Output the [x, y] coordinate of the center of the cell containing the given text.  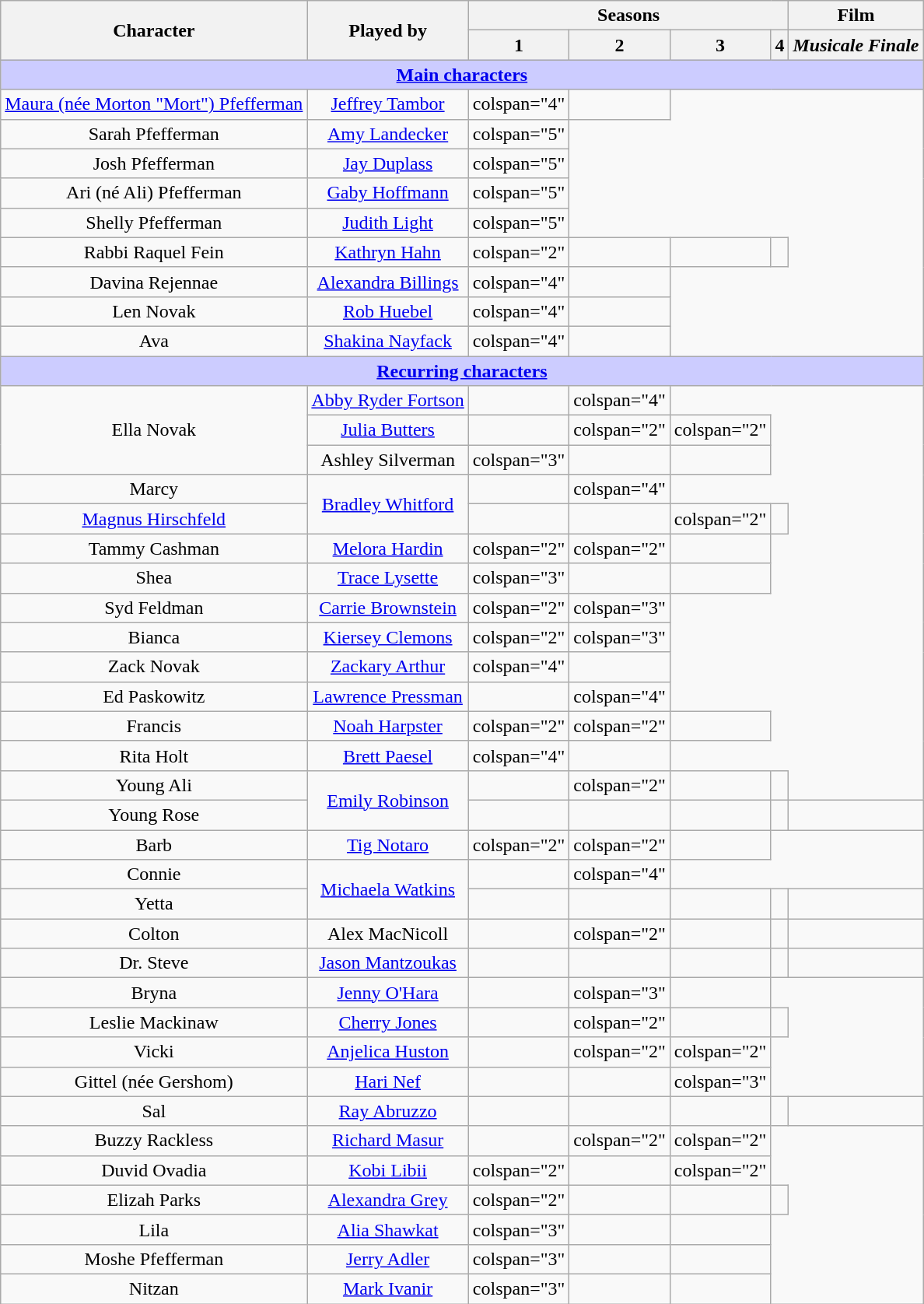
Kiersey Clemons [387, 637]
Bradley Whitford [387, 504]
Sal [154, 1111]
Ray Abruzzo [387, 1111]
Maura (née Morton "Mort") Pfefferman [154, 104]
Young Rose [154, 815]
Abby Ryder Fortson [387, 401]
Ella Novak [154, 430]
Richard Masur [387, 1141]
Played by [387, 30]
1 [519, 45]
Jason Mantzoukas [387, 963]
Moshe Pfefferman [154, 1259]
Rabbi Raquel Fein [154, 252]
Shakina Nayfack [387, 341]
3 [720, 45]
Alexandra Grey [387, 1200]
Connie [154, 875]
Musicale Finale [856, 45]
Rob Huebel [387, 311]
Character [154, 30]
Film [856, 16]
Main characters [462, 75]
4 [779, 45]
Dr. Steve [154, 963]
Amy Landecker [387, 134]
Bianca [154, 637]
Bryna [154, 993]
Noah Harpster [387, 726]
Ashley Silverman [387, 460]
Gittel (née Gershom) [154, 1081]
Zackary Arthur [387, 667]
Trace Lysette [387, 578]
Cherry Jones [387, 1022]
Anjelica Huston [387, 1052]
Emily Robinson [387, 800]
Judith Light [387, 223]
Mark Ivanir [387, 1288]
Lawrence Pressman [387, 696]
Rita Holt [154, 755]
Buzzy Rackless [154, 1141]
Elizah Parks [154, 1200]
Sarah Pfefferman [154, 134]
Francis [154, 726]
Jerry Adler [387, 1259]
Ava [154, 341]
Magnus Hirschfeld [154, 519]
Ari (né Ali) Pfefferman [154, 193]
2 [620, 45]
Tammy Cashman [154, 549]
Barb [154, 844]
Julia Butters [387, 430]
Alia Shawkat [387, 1229]
Colton [154, 934]
Brett Paesel [387, 755]
Carrie Brownstein [387, 608]
Marcy [154, 489]
Young Ali [154, 785]
Shea [154, 578]
Yetta [154, 904]
Jeffrey Tambor [387, 104]
Lila [154, 1229]
Shelly Pfefferman [154, 223]
Melora Hardin [387, 549]
Tig Notaro [387, 844]
Kobi Libii [387, 1170]
Recurring characters [462, 371]
Hari Nef [387, 1081]
Seasons [628, 16]
Jay Duplass [387, 163]
Vicki [154, 1052]
Alex MacNicoll [387, 934]
Gaby Hoffmann [387, 193]
Zack Novak [154, 667]
Len Novak [154, 311]
Nitzan [154, 1288]
Duvid Ovadia [154, 1170]
Syd Feldman [154, 608]
Josh Pfefferman [154, 163]
Leslie Mackinaw [154, 1022]
Michaela Watkins [387, 889]
Ed Paskowitz [154, 696]
Alexandra Billings [387, 282]
Davina Rejennae [154, 282]
Kathryn Hahn [387, 252]
Jenny O'Hara [387, 993]
